Locate the cell with the specified text and output its (x, y) center coordinate. 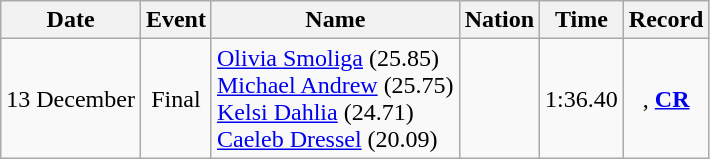
Event (176, 20)
Date (71, 20)
1:36.40 (582, 98)
Final (176, 98)
13 December (71, 98)
Nation (499, 20)
Olivia Smoliga (25.85)Michael Andrew (25.75)Kelsi Dahlia (24.71)Caeleb Dressel (20.09) (335, 98)
, CR (666, 98)
Name (335, 20)
Time (582, 20)
Record (666, 20)
